Detect which cell encompasses the target text, then output its [X, Y] center coordinate. 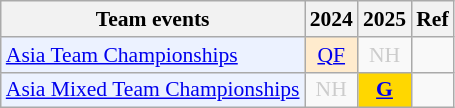
G [384, 90]
Asia Team Championships [153, 55]
QF [332, 55]
Team events [153, 19]
Ref [432, 19]
Asia Mixed Team Championships [153, 90]
2024 [332, 19]
2025 [384, 19]
